Return [X, Y] of the center of cell containing provided text 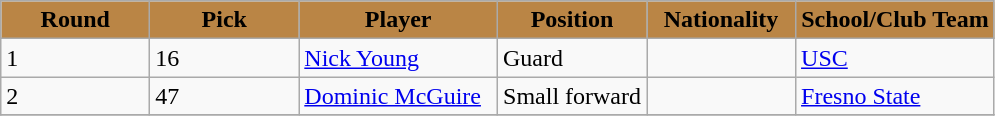
Position [572, 20]
Nationality [722, 20]
Player [398, 20]
16 [224, 58]
USC [896, 58]
Nick Young [398, 58]
Small forward [572, 96]
2 [76, 96]
47 [224, 96]
School/Club Team [896, 20]
Fresno State [896, 96]
Guard [572, 58]
1 [76, 58]
Dominic McGuire [398, 96]
Round [76, 20]
Pick [224, 20]
